Provide the [x, y] coordinate of the cell's center where the given text is located.  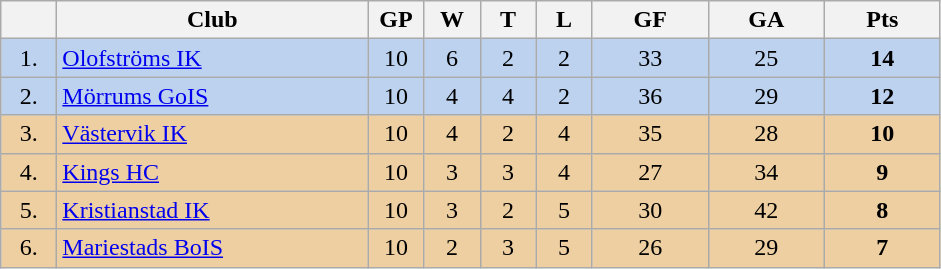
6. [29, 248]
Mörrums GoIS [212, 96]
5. [29, 210]
Pts [882, 20]
6 [452, 58]
28 [766, 134]
2. [29, 96]
14 [882, 58]
3. [29, 134]
Kristianstad IK [212, 210]
GP [396, 20]
4. [29, 172]
GF [650, 20]
7 [882, 248]
42 [766, 210]
T [508, 20]
Olofströms IK [212, 58]
Kings HC [212, 172]
9 [882, 172]
8 [882, 210]
35 [650, 134]
12 [882, 96]
GA [766, 20]
33 [650, 58]
34 [766, 172]
Mariestads BoIS [212, 248]
Club [212, 20]
36 [650, 96]
27 [650, 172]
26 [650, 248]
25 [766, 58]
30 [650, 210]
1. [29, 58]
Västervik IK [212, 134]
L [564, 20]
W [452, 20]
